Extract the (x, y) coordinate from the center of the cell holding the provided text.  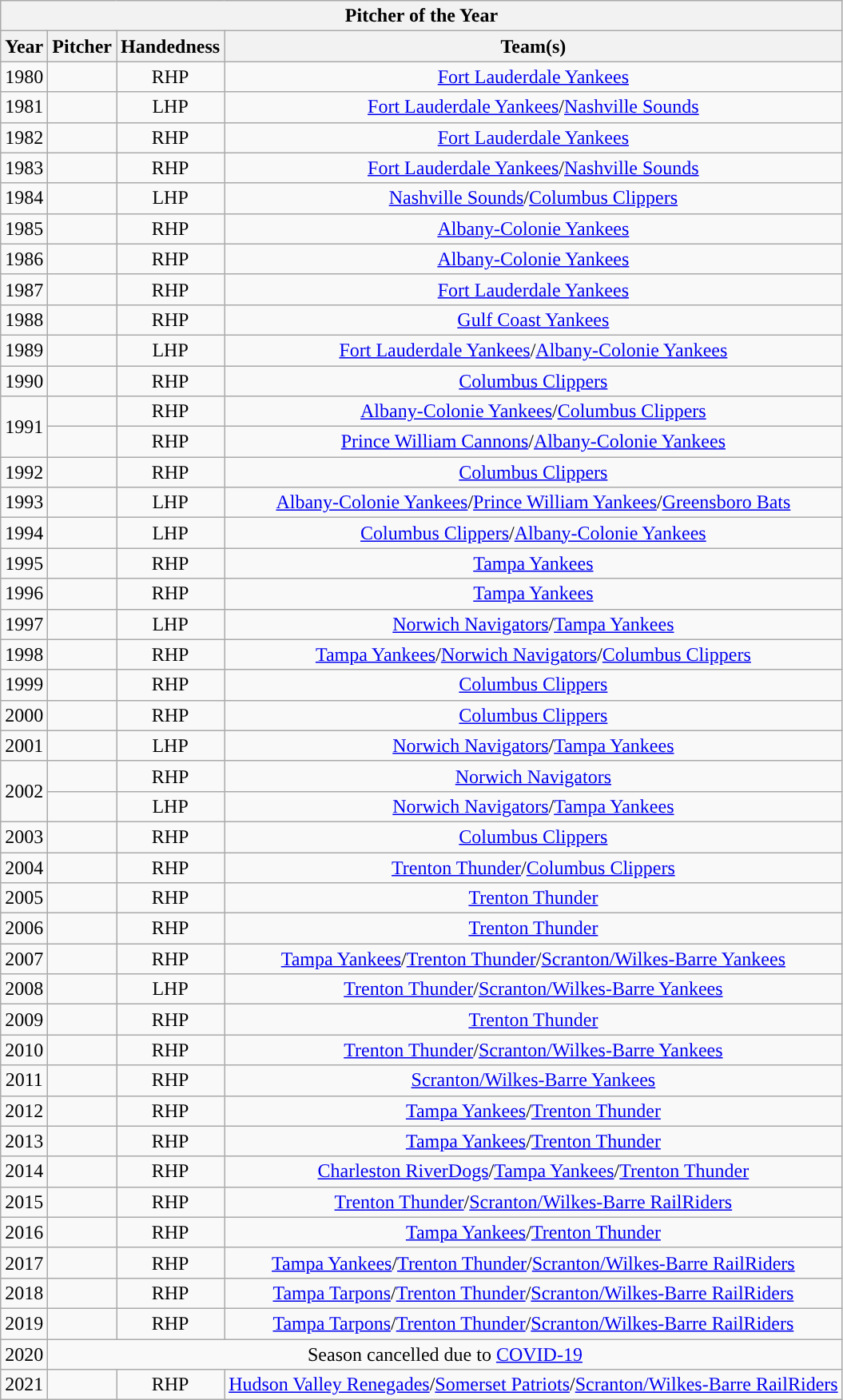
Columbus Clippers/Albany-Colonie Yankees (534, 533)
Albany-Colonie Yankees/Prince William Yankees/Greensboro Bats (534, 503)
1981 (24, 107)
Prince William Cannons/Albany-Colonie Yankees (534, 442)
1995 (24, 563)
1984 (24, 198)
1983 (24, 168)
2017 (24, 1263)
2000 (24, 715)
2004 (24, 867)
Trenton Thunder/Scranton/Wilkes-Barre RailRiders (534, 1202)
Season cancelled due to COVID-19 (445, 1354)
1991 (24, 427)
Norwich Navigators (534, 776)
1999 (24, 685)
1998 (24, 654)
1988 (24, 320)
1990 (24, 381)
Pitcher of the Year (422, 16)
1987 (24, 289)
Hudson Valley Renegades/Somerset Patriots/Scranton/Wilkes-Barre RailRiders (534, 1385)
Fort Lauderdale Yankees/Albany-Colonie Yankees (534, 350)
1989 (24, 350)
2011 (24, 1080)
2003 (24, 837)
1992 (24, 472)
2014 (24, 1171)
2018 (24, 1293)
1986 (24, 259)
2008 (24, 989)
Trenton Thunder/Columbus Clippers (534, 867)
Tampa Yankees/Trenton Thunder/Scranton/Wilkes-Barre RailRiders (534, 1263)
2001 (24, 746)
Scranton/Wilkes-Barre Yankees (534, 1080)
2021 (24, 1385)
2005 (24, 898)
Tampa Yankees/Trenton Thunder/Scranton/Wilkes-Barre Yankees (534, 959)
1994 (24, 533)
1997 (24, 624)
1982 (24, 137)
1985 (24, 229)
2016 (24, 1232)
1993 (24, 503)
Tampa Yankees/Norwich Navigators/Columbus Clippers (534, 654)
Nashville Sounds/Columbus Clippers (534, 198)
2002 (24, 791)
2007 (24, 959)
Gulf Coast Yankees (534, 320)
Albany-Colonie Yankees/Columbus Clippers (534, 412)
2019 (24, 1323)
2006 (24, 929)
Year (24, 46)
2015 (24, 1202)
Charleston RiverDogs/Tampa Yankees/Trenton Thunder (534, 1171)
1996 (24, 594)
Team(s) (534, 46)
2020 (24, 1354)
Pitcher (82, 46)
2010 (24, 1050)
2009 (24, 1020)
2013 (24, 1141)
Handedness (171, 46)
1980 (24, 77)
2012 (24, 1111)
